Search for the cell housing the specified text and yield its (X, Y) center coordinate. 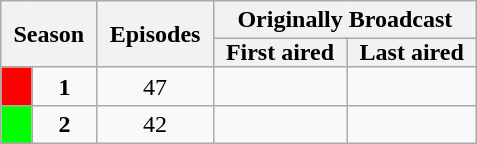
1 (64, 86)
Season (49, 34)
Episodes (155, 34)
First aired (280, 53)
Originally Broadcast (344, 20)
Last aired (412, 53)
42 (155, 124)
47 (155, 86)
2 (64, 124)
